Search for the cell housing the specified text and yield its (x, y) center coordinate. 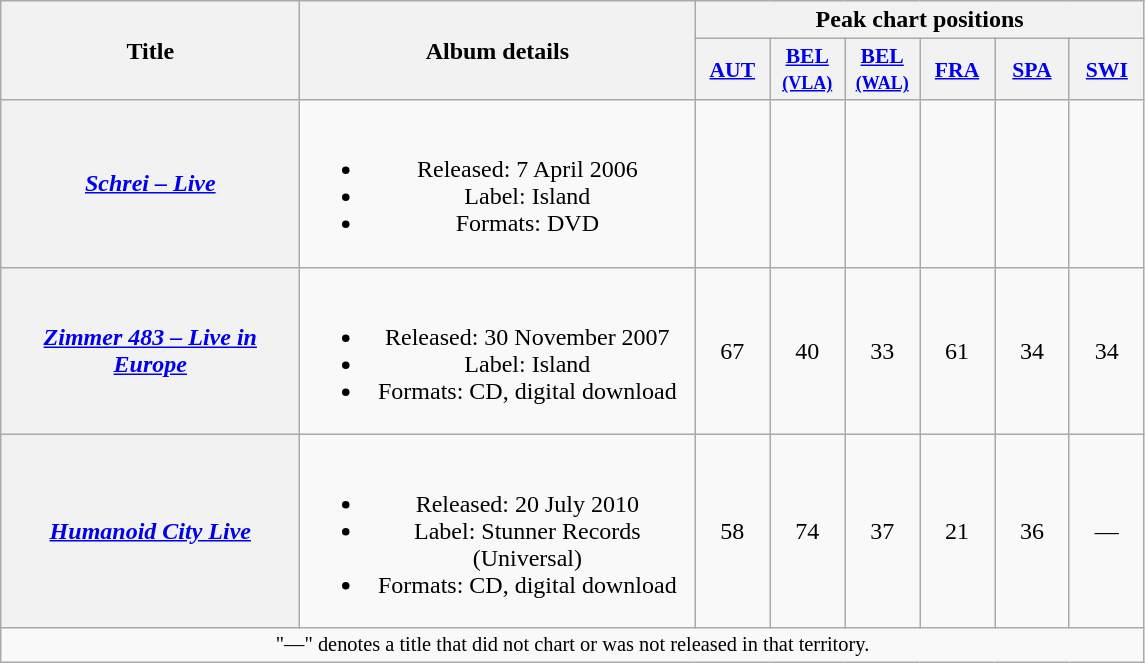
BEL(WAL) (882, 70)
Album details (498, 50)
Title (150, 50)
Released: 30 November 2007Label: IslandFormats: CD, digital download (498, 350)
40 (808, 350)
21 (958, 531)
— (1106, 531)
Schrei – Live (150, 184)
Zimmer 483 – Live in Europe (150, 350)
FRA (958, 70)
SWI (1106, 70)
61 (958, 350)
BEL(VLA) (808, 70)
Peak chart positions (920, 20)
58 (732, 531)
SPA (1032, 70)
Released: 20 July 2010Label: Stunner Records (Universal)Formats: CD, digital download (498, 531)
67 (732, 350)
33 (882, 350)
74 (808, 531)
AUT (732, 70)
36 (1032, 531)
Released: 7 April 2006Label: IslandFormats: DVD (498, 184)
37 (882, 531)
Humanoid City Live (150, 531)
"—" denotes a title that did not chart or was not released in that territory. (573, 645)
